For the text-containing cell, return its midpoint in [x, y] coordinate format. 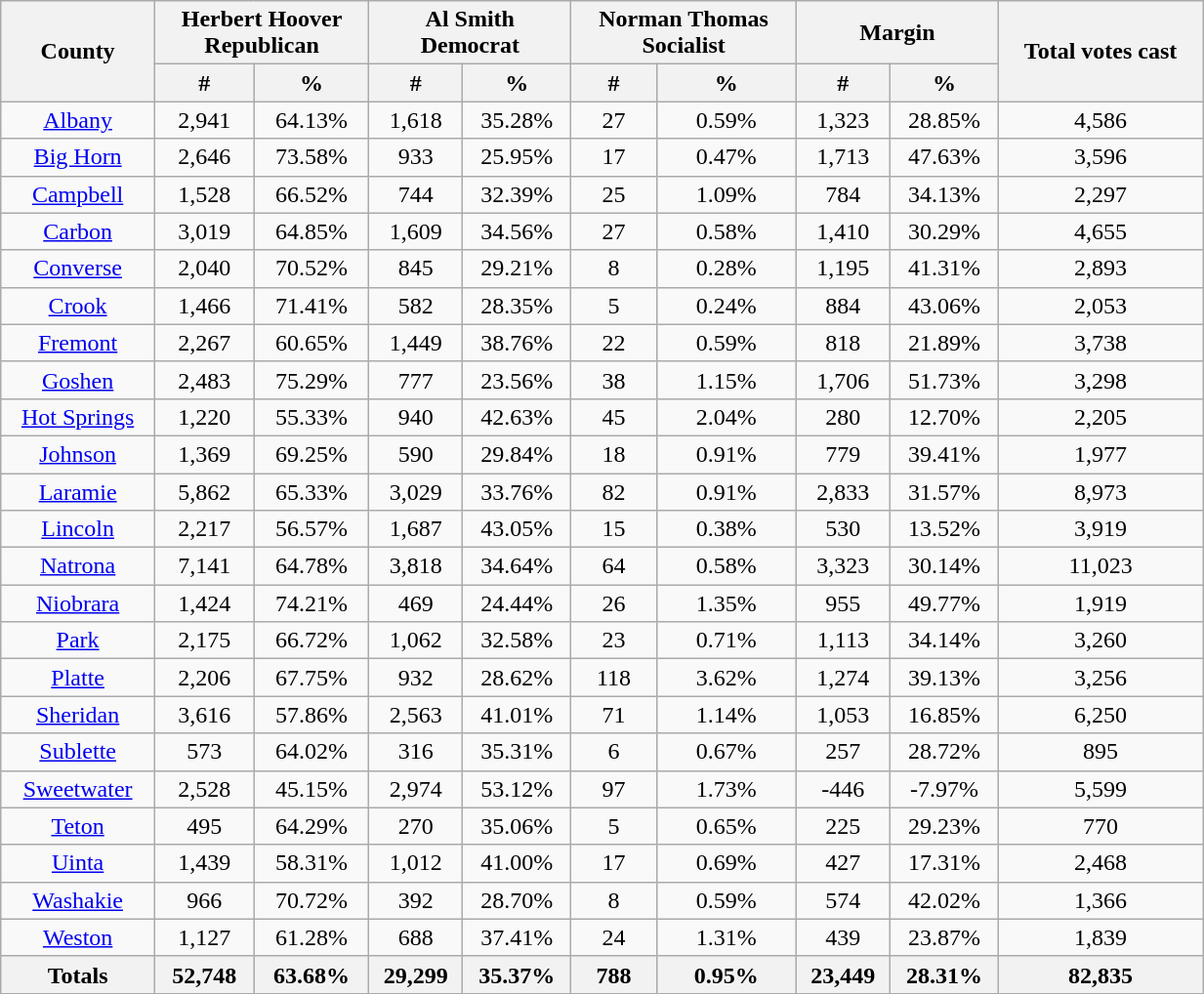
2,205 [1101, 417]
33.76% [518, 491]
75.29% [311, 380]
582 [416, 306]
392 [416, 900]
County [78, 51]
1,195 [843, 269]
Goshen [78, 380]
2,267 [204, 343]
64.85% [311, 231]
3,260 [1101, 641]
15 [613, 529]
270 [416, 826]
573 [204, 752]
51.73% [943, 380]
Crook [78, 306]
1,323 [843, 120]
63.68% [311, 974]
25.95% [518, 157]
Niobrara [78, 603]
2,483 [204, 380]
74.21% [311, 603]
55.33% [311, 417]
1,053 [843, 715]
26 [613, 603]
1,274 [843, 678]
Big Horn [78, 157]
1,410 [843, 231]
Hot Springs [78, 417]
66.52% [311, 194]
2,893 [1101, 269]
6 [613, 752]
1,977 [1101, 454]
35.31% [518, 752]
427 [843, 863]
28.31% [943, 974]
1.14% [727, 715]
1,439 [204, 863]
0.69% [727, 863]
38 [613, 380]
28.35% [518, 306]
29.21% [518, 269]
0.95% [727, 974]
17.31% [943, 863]
11,023 [1101, 566]
3,323 [843, 566]
280 [843, 417]
41.01% [518, 715]
35.06% [518, 826]
Platte [78, 678]
64 [613, 566]
24 [613, 937]
2,646 [204, 157]
845 [416, 269]
97 [613, 789]
2,217 [204, 529]
1.09% [727, 194]
Totals [78, 974]
49.77% [943, 603]
1,466 [204, 306]
1,113 [843, 641]
Teton [78, 826]
69.25% [311, 454]
Carbon [78, 231]
53.12% [518, 789]
Fremont [78, 343]
0.67% [727, 752]
28.70% [518, 900]
66.72% [311, 641]
3,256 [1101, 678]
Converse [78, 269]
530 [843, 529]
0.71% [727, 641]
784 [843, 194]
1,609 [416, 231]
73.58% [311, 157]
56.57% [311, 529]
32.58% [518, 641]
-7.97% [943, 789]
2,974 [416, 789]
71.41% [311, 306]
0.28% [727, 269]
Lincoln [78, 529]
688 [416, 937]
1,706 [843, 380]
70.52% [311, 269]
71 [613, 715]
22 [613, 343]
1,012 [416, 863]
21.89% [943, 343]
47.63% [943, 157]
34.64% [518, 566]
932 [416, 678]
Norman ThomasSocialist [684, 33]
Campbell [78, 194]
2,528 [204, 789]
3,616 [204, 715]
43.06% [943, 306]
2,040 [204, 269]
16.85% [943, 715]
1,713 [843, 157]
0.38% [727, 529]
23 [613, 641]
45 [613, 417]
8,973 [1101, 491]
895 [1101, 752]
779 [843, 454]
0.24% [727, 306]
64.78% [311, 566]
Sweetwater [78, 789]
52,748 [204, 974]
4,655 [1101, 231]
2,175 [204, 641]
41.31% [943, 269]
2,053 [1101, 306]
29.23% [943, 826]
2,941 [204, 120]
3,919 [1101, 529]
Al SmithDemocrat [471, 33]
3,298 [1101, 380]
Total votes cast [1101, 51]
1,127 [204, 937]
Washakie [78, 900]
1,369 [204, 454]
2,206 [204, 678]
25 [613, 194]
777 [416, 380]
1.15% [727, 380]
37.41% [518, 937]
495 [204, 826]
469 [416, 603]
32.39% [518, 194]
3,818 [416, 566]
6,250 [1101, 715]
39.41% [943, 454]
Laramie [78, 491]
82,835 [1101, 974]
770 [1101, 826]
744 [416, 194]
3,596 [1101, 157]
61.28% [311, 937]
13.52% [943, 529]
1,449 [416, 343]
3,019 [204, 231]
1,062 [416, 641]
38.76% [518, 343]
39.13% [943, 678]
1.35% [727, 603]
Sheridan [78, 715]
29,299 [416, 974]
Albany [78, 120]
2.04% [727, 417]
Margin [896, 33]
1,366 [1101, 900]
3,029 [416, 491]
1,687 [416, 529]
316 [416, 752]
23,449 [843, 974]
23.87% [943, 937]
35.28% [518, 120]
30.14% [943, 566]
1,839 [1101, 937]
35.37% [518, 974]
3,738 [1101, 343]
Johnson [78, 454]
1,618 [416, 120]
5,862 [204, 491]
41.00% [518, 863]
Weston [78, 937]
42.63% [518, 417]
818 [843, 343]
70.72% [311, 900]
28.85% [943, 120]
1,424 [204, 603]
118 [613, 678]
Natrona [78, 566]
82 [613, 491]
45.15% [311, 789]
955 [843, 603]
1,919 [1101, 603]
5,599 [1101, 789]
Uinta [78, 863]
0.47% [727, 157]
30.29% [943, 231]
933 [416, 157]
225 [843, 826]
34.14% [943, 641]
24.44% [518, 603]
2,833 [843, 491]
4,586 [1101, 120]
29.84% [518, 454]
64.29% [311, 826]
2,297 [1101, 194]
43.05% [518, 529]
2,563 [416, 715]
34.13% [943, 194]
34.56% [518, 231]
7,141 [204, 566]
12.70% [943, 417]
590 [416, 454]
966 [204, 900]
574 [843, 900]
64.02% [311, 752]
788 [613, 974]
-446 [843, 789]
28.72% [943, 752]
60.65% [311, 343]
28.62% [518, 678]
31.57% [943, 491]
1.31% [727, 937]
439 [843, 937]
1.73% [727, 789]
884 [843, 306]
3.62% [727, 678]
1,220 [204, 417]
64.13% [311, 120]
Sublette [78, 752]
18 [613, 454]
23.56% [518, 380]
58.31% [311, 863]
Herbert HooverRepublican [262, 33]
1,528 [204, 194]
0.65% [727, 826]
2,468 [1101, 863]
65.33% [311, 491]
67.75% [311, 678]
57.86% [311, 715]
42.02% [943, 900]
940 [416, 417]
Park [78, 641]
257 [843, 752]
